For the text-containing cell, return its midpoint in [x, y] coordinate format. 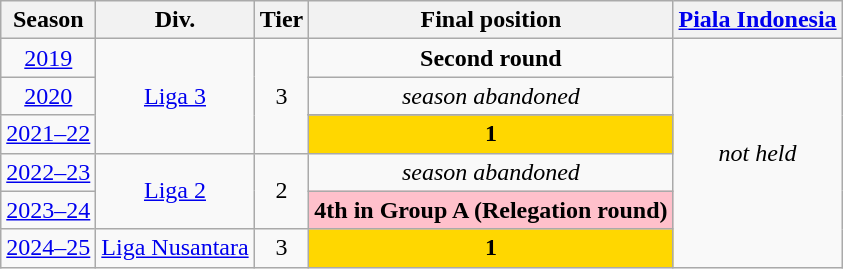
Liga Nusantara [175, 248]
2020 [48, 96]
2022–23 [48, 172]
2023–24 [48, 210]
not held [758, 153]
Liga 3 [175, 96]
Second round [491, 58]
Piala Indonesia [758, 20]
Liga 2 [175, 191]
Tier [282, 20]
2021–22 [48, 134]
2 [282, 191]
4th in Group A (Relegation round) [491, 210]
Season [48, 20]
2024–25 [48, 248]
2019 [48, 58]
Final position [491, 20]
Div. [175, 20]
